Identify which cell holds the provided text, then report its (x, y) central coordinate. 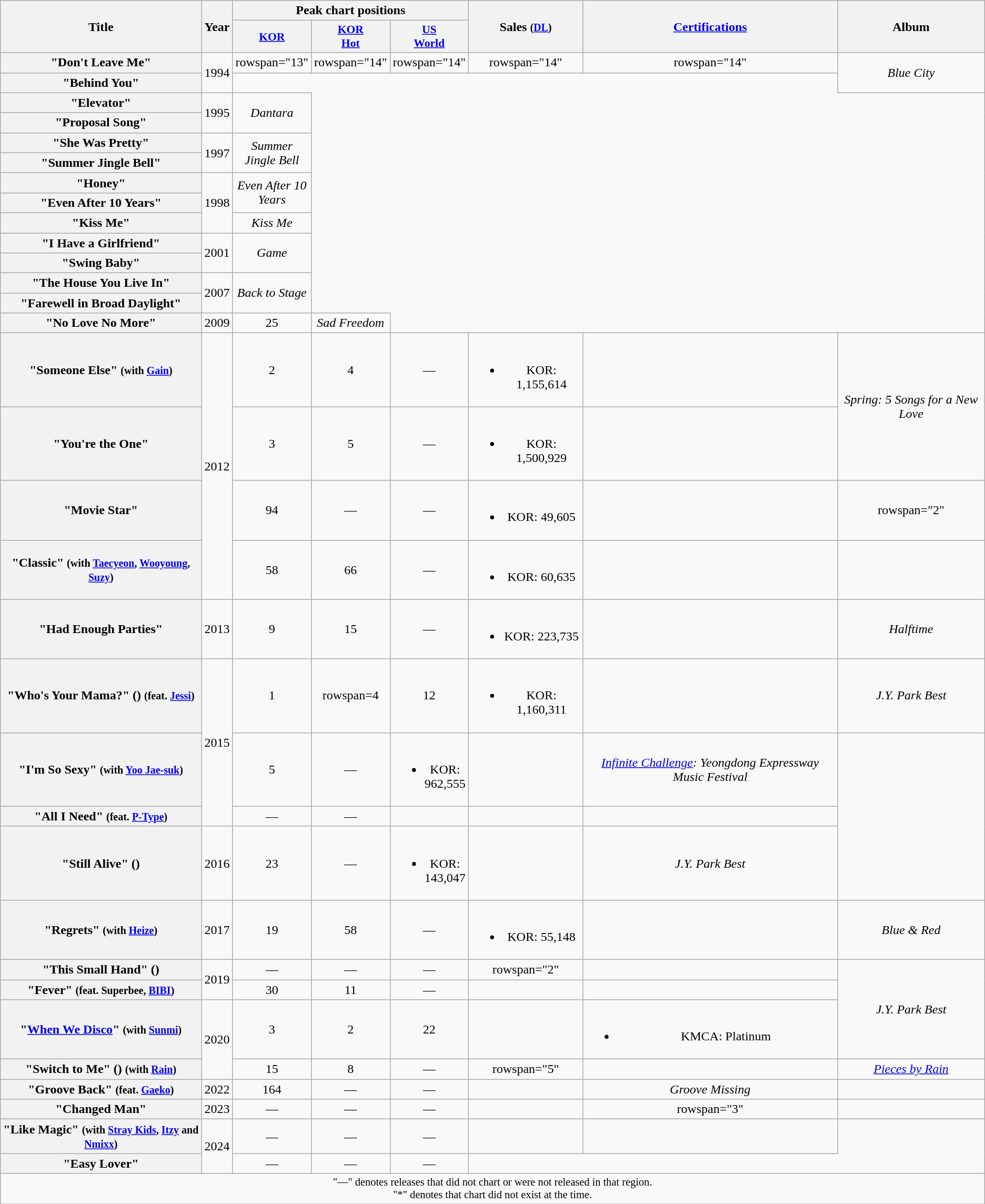
30 (272, 990)
"Even After 10 Years" (101, 203)
2023 (217, 1109)
"The House You Live In" (101, 283)
USWorld (429, 37)
"Honey" (101, 183)
"Behind You" (101, 83)
2019 (217, 979)
Summer Jingle Bell (272, 153)
rowspan="13" (272, 63)
Spring: 5 Songs for a New Love (911, 407)
1997 (217, 153)
KOR: 55,148 (526, 929)
2013 (217, 629)
Title (101, 26)
"Don't Leave Me" (101, 63)
2020 (217, 1040)
"Had Enough Parties" (101, 629)
"Swing Baby" (101, 263)
"All I Need" (feat. P-Type) (101, 816)
Year (217, 26)
2007 (217, 293)
Peak chart positions (350, 11)
"No Love No More" (101, 323)
23 (272, 863)
"Like Magic" (with Stray Kids, Itzy and Nmixx) (101, 1137)
KOR: 223,735 (526, 629)
"You're the One" (101, 444)
12 (429, 696)
2009 (217, 323)
KOR: 143,047 (429, 863)
KMCA: Platinum (710, 1029)
25 (272, 323)
"I'm So Sexy" (with Yoo Jae-suk) (101, 769)
2012 (217, 466)
"Proposal Song" (101, 123)
"This Small Hand" () (101, 969)
Kiss Me (272, 223)
rowspan="3" (710, 1109)
"Elevator" (101, 103)
8 (350, 1069)
4 (350, 370)
KORHot (350, 37)
Sad Freedom (350, 323)
1995 (217, 113)
Pieces by Rain (911, 1069)
"When We Disco" (with Sunmi) (101, 1029)
"Groove Back" (feat. Gaeko) (101, 1089)
2022 (217, 1089)
9 (272, 629)
2015 (217, 743)
22 (429, 1029)
"Movie Star" (101, 510)
Album (911, 26)
"She Was Pretty" (101, 143)
KOR: 49,605 (526, 510)
2001 (217, 253)
"Summer Jingle Bell" (101, 163)
rowspan="5" (526, 1069)
Back to Stage (272, 293)
KOR (272, 37)
Infinite Challenge: Yeongdong Expressway Music Festival (710, 769)
KOR: 60,635 (526, 569)
Halftime (911, 629)
rowspan=4 (350, 696)
"I Have a Girlfriend" (101, 243)
Game (272, 253)
"Fever" (feat. Superbee, BIBI) (101, 990)
11 (350, 990)
2024 (217, 1146)
"Kiss Me" (101, 223)
KOR: 1,155,614 (526, 370)
KOR: 1,160,311 (526, 696)
Even After 10 Years (272, 193)
2016 (217, 863)
KOR: 962,555 (429, 769)
1994 (217, 73)
164 (272, 1089)
"—" denotes releases that did not chart or were not released in that region."*" denotes that chart did not exist at the time. (492, 1189)
Groove Missing (710, 1089)
Dantara (272, 113)
"Regrets" (with Heize) (101, 929)
"Changed Man" (101, 1109)
"Someone Else" (with Gain) (101, 370)
Sales (DL) (526, 26)
2017 (217, 929)
Blue & Red (911, 929)
"Classic" (with Taecyeon, Wooyoung, Suzy) (101, 569)
"Farewell in Broad Daylight" (101, 303)
KOR: 1,500,929 (526, 444)
"Switch to Me" () (with Rain) (101, 1069)
"Still Alive" () (101, 863)
66 (350, 569)
1998 (217, 203)
"Easy Lover" (101, 1163)
"Who's Your Mama?" () (feat. Jessi) (101, 696)
Blue City (911, 73)
94 (272, 510)
Certifications (710, 26)
1 (272, 696)
19 (272, 929)
